Search for the cell housing the specified text and yield its (X, Y) center coordinate. 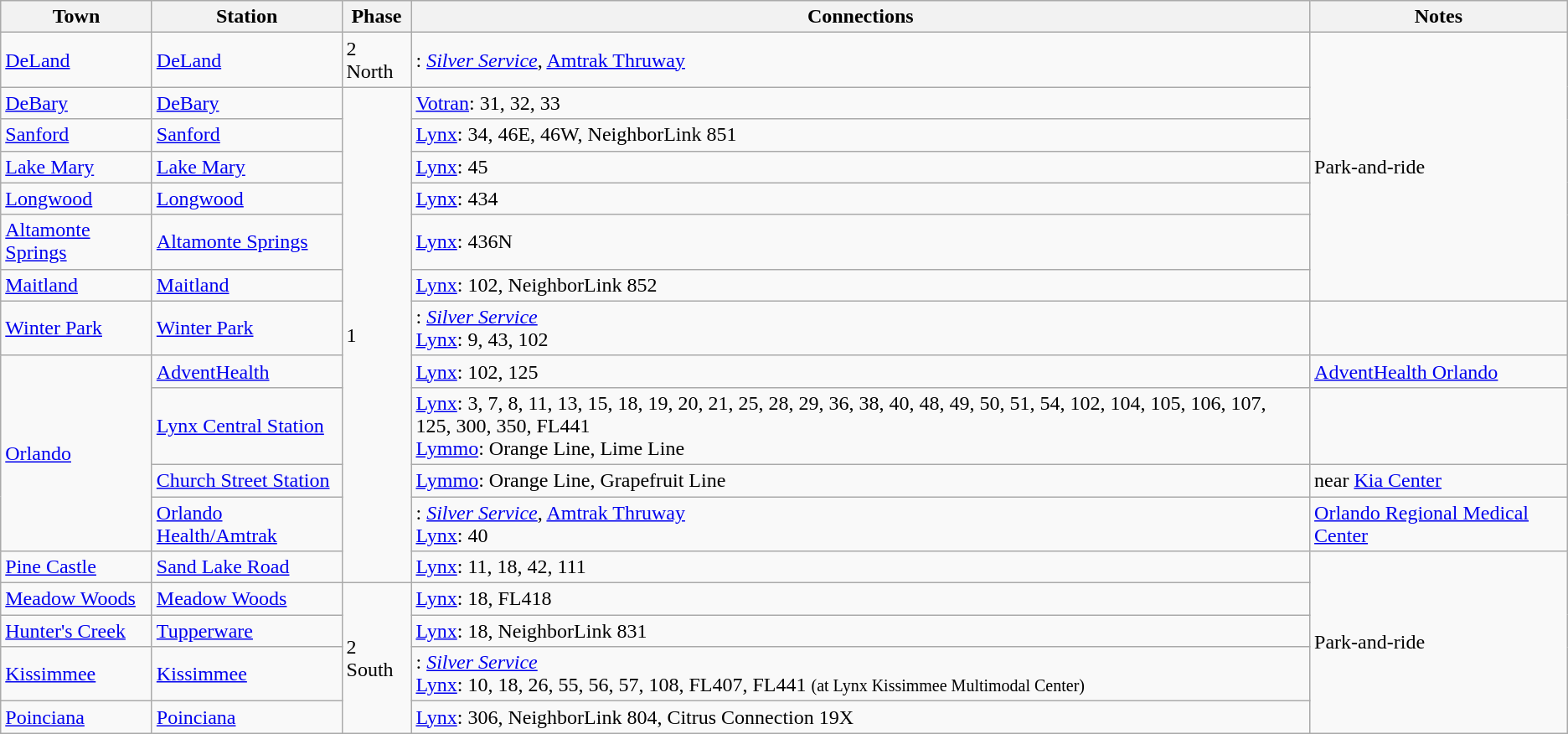
Orlando Regional Medical Center (1439, 523)
Sand Lake Road (246, 567)
Church Street Station (246, 480)
Tupperware (246, 631)
AdventHealth Orlando (1439, 371)
Lynx: 45 (861, 167)
: Silver Service Lynx: 9, 43, 102 (861, 328)
Lynx: 102, 125 (861, 371)
Votran: 31, 32, 33 (861, 103)
Notes (1439, 17)
Lynx: 34, 46E, 46W, NeighborLink 851 (861, 135)
Lynx Central Station (246, 426)
: Silver Service, Amtrak Thruway (861, 60)
Lynx: 18, NeighborLink 831 (861, 631)
Hunter's Creek (77, 631)
Orlando (77, 452)
: Silver Service Lynx: 10, 18, 26, 55, 56, 57, 108, FL407, FL441 (at Lynx Kissimmee Multimodal Center) (861, 674)
near Kia Center (1439, 480)
AdventHealth (246, 371)
: Silver Service, Amtrak Thruway Lynx: 40 (861, 523)
Lynx: 18, FL418 (861, 599)
Town (77, 17)
Pine Castle (77, 567)
Lynx: 434 (861, 199)
Phase (377, 17)
Lynx: 102, NeighborLink 852 (861, 285)
1 (377, 335)
Lymmo: Orange Line, Grapefruit Line (861, 480)
Orlando Health/Amtrak (246, 523)
Lynx: 306, NeighborLink 804, Citrus Connection 19X (861, 717)
Connections (861, 17)
Lynx: 436N (861, 241)
2 North (377, 60)
Station (246, 17)
2 South (377, 659)
Lynx: 11, 18, 42, 111 (861, 567)
